Return [X, Y] of the center of cell containing provided text 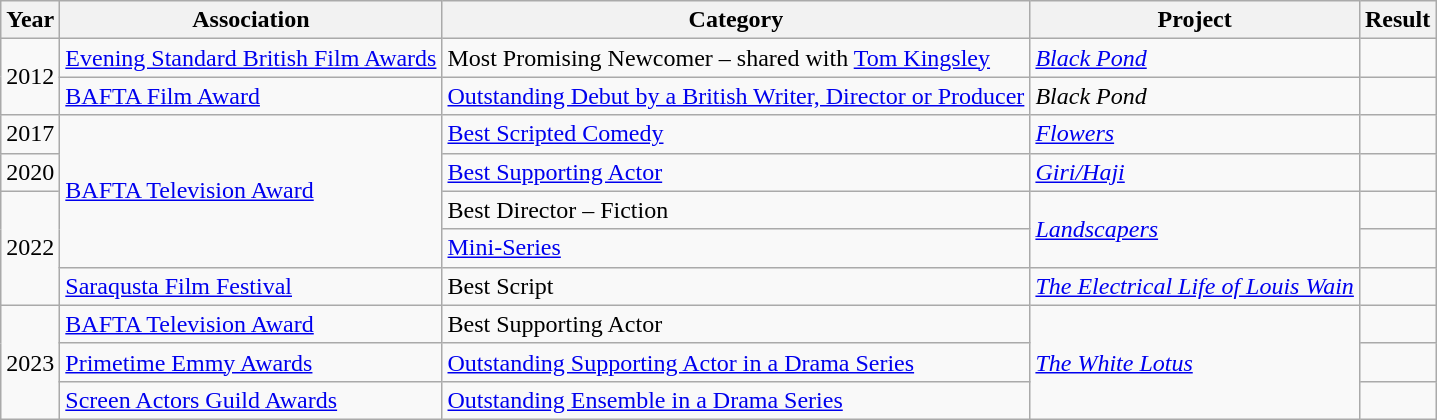
Landscapers [1195, 229]
2017 [30, 134]
2023 [30, 362]
Saraqusta Film Festival [251, 286]
Outstanding Debut by a British Writer, Director or Producer [736, 96]
Category [736, 20]
Primetime Emmy Awards [251, 362]
Best Director – Fiction [736, 210]
Result [1397, 20]
Evening Standard British Film Awards [251, 58]
Giri/Haji [1195, 172]
The Electrical Life of Louis Wain [1195, 286]
Flowers [1195, 134]
Best Scripted Comedy [736, 134]
2020 [30, 172]
Association [251, 20]
2022 [30, 248]
Outstanding Supporting Actor in a Drama Series [736, 362]
2012 [30, 77]
Mini-Series [736, 248]
BAFTA Film Award [251, 96]
The White Lotus [1195, 362]
Project [1195, 20]
Most Promising Newcomer – shared with Tom Kingsley [736, 58]
Best Script [736, 286]
Outstanding Ensemble in a Drama Series [736, 400]
Screen Actors Guild Awards [251, 400]
Year [30, 20]
